Detect which cell encompasses the target text, then output its (X, Y) center coordinate. 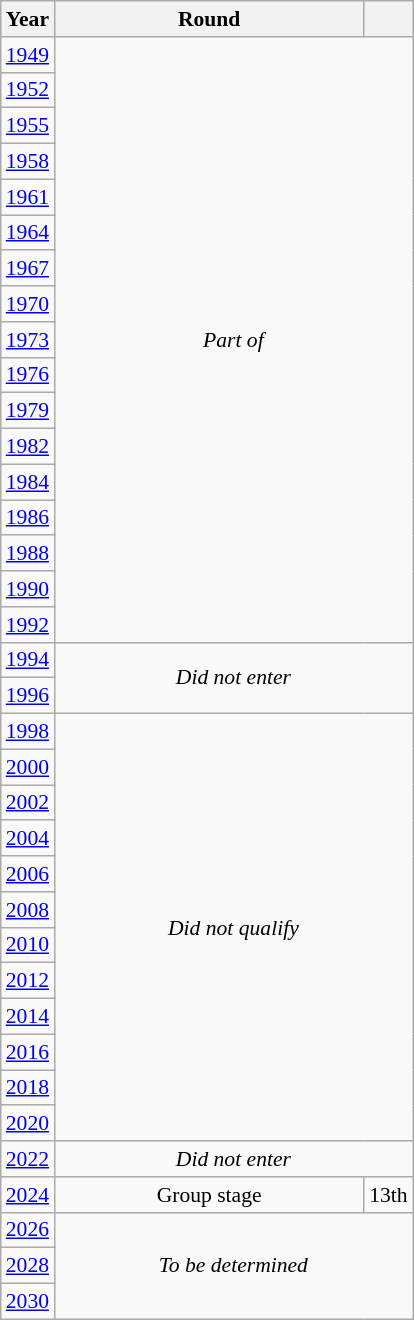
1955 (28, 126)
2024 (28, 1195)
2012 (28, 981)
1990 (28, 589)
1996 (28, 696)
1970 (28, 304)
Round (209, 19)
1961 (28, 197)
1949 (28, 55)
2014 (28, 1017)
1994 (28, 660)
2026 (28, 1230)
2020 (28, 1124)
1986 (28, 518)
2016 (28, 1052)
1984 (28, 482)
1973 (28, 340)
2010 (28, 945)
1979 (28, 411)
1982 (28, 447)
2000 (28, 767)
1998 (28, 732)
Part of (234, 340)
2002 (28, 803)
Year (28, 19)
1952 (28, 90)
1988 (28, 554)
2008 (28, 910)
2022 (28, 1159)
2028 (28, 1266)
2030 (28, 1302)
13th (388, 1195)
2006 (28, 874)
Group stage (209, 1195)
1958 (28, 162)
Did not qualify (234, 928)
1967 (28, 269)
1992 (28, 625)
To be determined (234, 1266)
2004 (28, 839)
1976 (28, 375)
2018 (28, 1088)
1964 (28, 233)
